Provide the [x, y] coordinate of the cell's center where the given text is located.  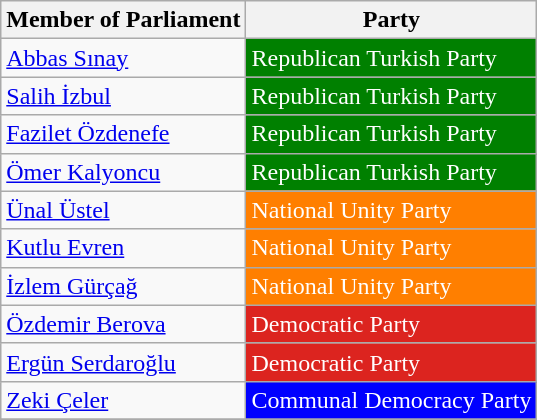
Ergün Serdaroğlu [124, 362]
Özdemir Berova [124, 324]
Fazilet Özdenefe [124, 134]
İzlem Gürçağ [124, 286]
Member of Parliament [124, 20]
Party [392, 20]
Kutlu Evren [124, 248]
Ömer Kalyoncu [124, 172]
Abbas Sınay [124, 58]
Salih İzbul [124, 96]
Communal Democracy Party [392, 400]
Zeki Çeler [124, 400]
Ünal Üstel [124, 210]
